For the text-containing cell, return its midpoint in [X, Y] coordinate format. 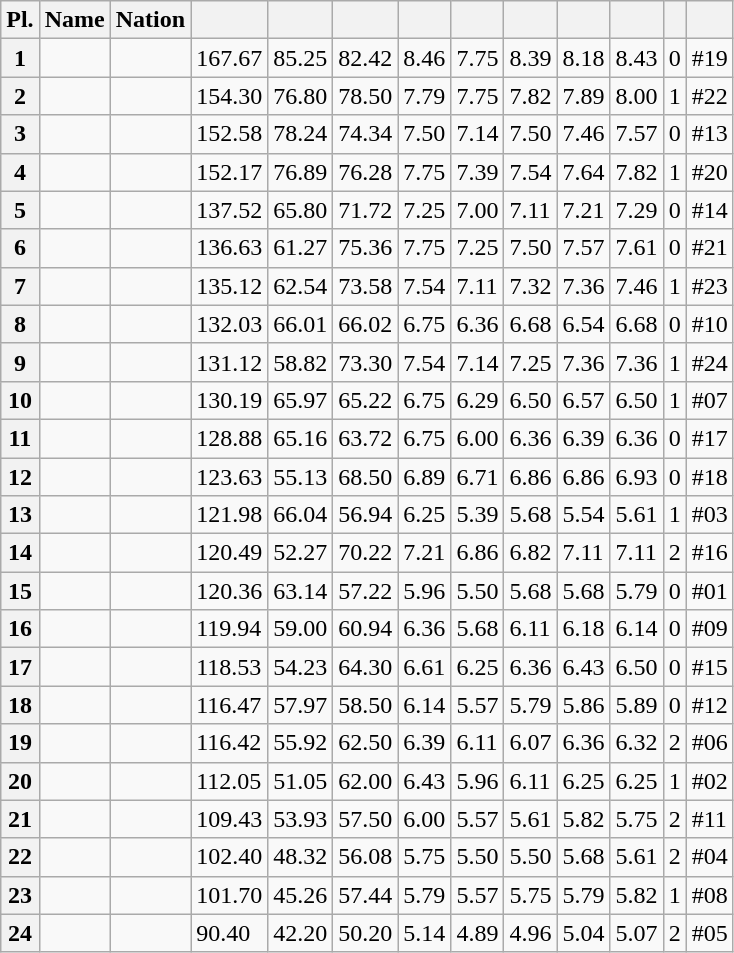
20 [20, 781]
#13 [710, 134]
66.02 [366, 324]
71.72 [366, 210]
62.50 [366, 743]
7.29 [636, 210]
131.12 [230, 362]
82.42 [366, 58]
23 [20, 895]
5.14 [424, 933]
78.50 [366, 96]
3 [20, 134]
7.61 [636, 248]
58.50 [366, 705]
22 [20, 857]
137.52 [230, 210]
6.32 [636, 743]
17 [20, 667]
61.27 [300, 248]
#01 [710, 591]
132.03 [230, 324]
6 [20, 248]
52.27 [300, 553]
123.63 [230, 477]
#11 [710, 819]
63.14 [300, 591]
4.89 [478, 933]
70.22 [366, 553]
#22 [710, 96]
#07 [710, 400]
7.00 [478, 210]
5 [20, 210]
6.57 [584, 400]
65.22 [366, 400]
#16 [710, 553]
5.86 [584, 705]
8 [20, 324]
19 [20, 743]
78.24 [300, 134]
76.80 [300, 96]
#19 [710, 58]
120.49 [230, 553]
10 [20, 400]
#05 [710, 933]
14 [20, 553]
73.58 [366, 286]
152.17 [230, 172]
4.96 [530, 933]
66.01 [300, 324]
75.36 [366, 248]
65.16 [300, 438]
65.80 [300, 210]
128.88 [230, 438]
167.67 [230, 58]
6.93 [636, 477]
136.63 [230, 248]
62.54 [300, 286]
6.82 [530, 553]
57.97 [300, 705]
120.36 [230, 591]
Name [74, 20]
76.89 [300, 172]
62.00 [366, 781]
116.42 [230, 743]
74.34 [366, 134]
53.93 [300, 819]
85.25 [300, 58]
57.44 [366, 895]
#09 [710, 629]
116.47 [230, 705]
15 [20, 591]
55.13 [300, 477]
59.00 [300, 629]
48.32 [300, 857]
109.43 [230, 819]
Nation [150, 20]
#04 [710, 857]
64.30 [366, 667]
76.28 [366, 172]
112.05 [230, 781]
#15 [710, 667]
5.89 [636, 705]
#21 [710, 248]
6.18 [584, 629]
8.00 [636, 96]
#17 [710, 438]
7.32 [530, 286]
#08 [710, 895]
9 [20, 362]
119.94 [230, 629]
57.22 [366, 591]
#03 [710, 515]
54.23 [300, 667]
#06 [710, 743]
#02 [710, 781]
8.39 [530, 58]
101.70 [230, 895]
#14 [710, 210]
60.94 [366, 629]
6.29 [478, 400]
8.18 [584, 58]
51.05 [300, 781]
12 [20, 477]
6.07 [530, 743]
121.98 [230, 515]
6.54 [584, 324]
#10 [710, 324]
7.79 [424, 96]
68.50 [366, 477]
#24 [710, 362]
50.20 [366, 933]
8.43 [636, 58]
6.89 [424, 477]
7.89 [584, 96]
73.30 [366, 362]
5.54 [584, 515]
102.40 [230, 857]
154.30 [230, 96]
#20 [710, 172]
152.58 [230, 134]
56.08 [366, 857]
5.39 [478, 515]
63.72 [366, 438]
58.82 [300, 362]
7 [20, 286]
6.61 [424, 667]
18 [20, 705]
56.94 [366, 515]
57.50 [366, 819]
11 [20, 438]
65.97 [300, 400]
#23 [710, 286]
7.64 [584, 172]
5.04 [584, 933]
13 [20, 515]
42.20 [300, 933]
66.04 [300, 515]
#18 [710, 477]
90.40 [230, 933]
Pl. [20, 20]
135.12 [230, 286]
6.71 [478, 477]
130.19 [230, 400]
7.39 [478, 172]
#12 [710, 705]
45.26 [300, 895]
21 [20, 819]
5.07 [636, 933]
118.53 [230, 667]
4 [20, 172]
8.46 [424, 58]
55.92 [300, 743]
24 [20, 933]
16 [20, 629]
